Scan for the cell matching the given text and deliver its [X, Y] coordinate at center. 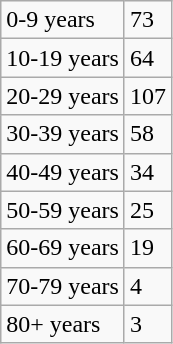
4 [148, 286]
70-79 years [63, 286]
58 [148, 134]
34 [148, 172]
50-59 years [63, 210]
19 [148, 248]
107 [148, 96]
25 [148, 210]
10-19 years [63, 58]
80+ years [63, 324]
64 [148, 58]
73 [148, 20]
40-49 years [63, 172]
30-39 years [63, 134]
60-69 years [63, 248]
20-29 years [63, 96]
3 [148, 324]
0-9 years [63, 20]
